Locate the cell with the specified text and output its (x, y) center coordinate. 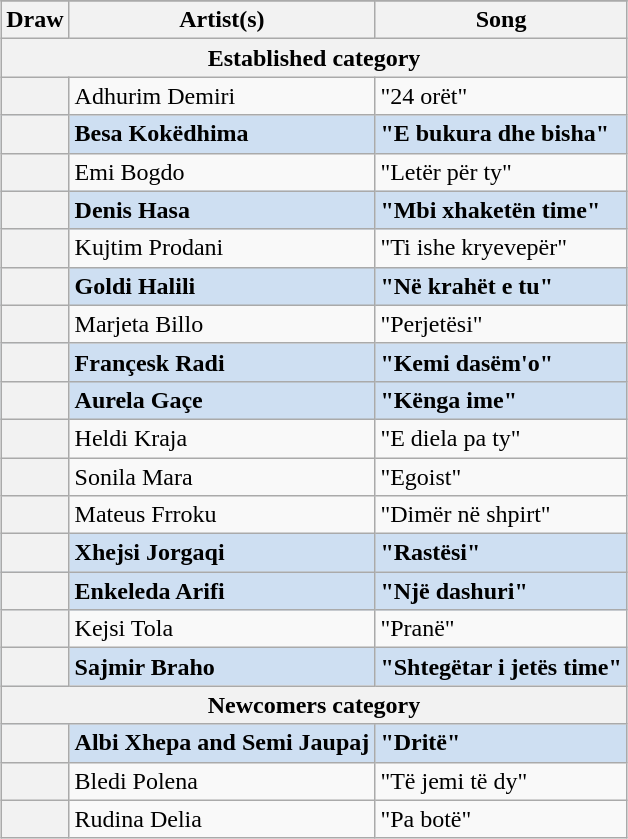
"Një dashuri" (502, 591)
"Kemi dasëm'o" (502, 362)
"Dritë" (502, 743)
"Dimër në shpirt" (502, 515)
Heldi Kraja (222, 438)
Established category (314, 58)
Mateus Frroku (222, 515)
Draw (35, 20)
"Pa botë" (502, 819)
Denis Hasa (222, 210)
Aurela Gaçe (222, 400)
Françesk Radi (222, 362)
"E diela pa ty" (502, 438)
"E bukura dhe bisha" (502, 134)
"24 orët" (502, 96)
"Ti ishe kryevepër" (502, 248)
Adhurim Demiri (222, 96)
Song (502, 20)
"Mbi xhaketën time" (502, 210)
Emi Bogdo (222, 172)
Sajmir Braho (222, 667)
"Në krahët e tu" (502, 286)
Albi Xhepa and Semi Jaupaj (222, 743)
"Kënga ime" (502, 400)
"Perjetësi" (502, 324)
Xhejsi Jorgaqi (222, 553)
"Egoist" (502, 477)
Newcomers category (314, 705)
"Rastësi" (502, 553)
Goldi Halili (222, 286)
Rudina Delia (222, 819)
Enkeleda Arifi (222, 591)
Kejsi Tola (222, 629)
"Të jemi të dy" (502, 781)
"Letër për ty" (502, 172)
Marjeta Billo (222, 324)
"Pranë" (502, 629)
Artist(s) (222, 20)
Sonila Mara (222, 477)
Bledi Polena (222, 781)
Kujtim Prodani (222, 248)
Besa Kokëdhima (222, 134)
"Shtegëtar i jetës time" (502, 667)
